Output the [X, Y] coordinate of the center of the cell containing the given text.  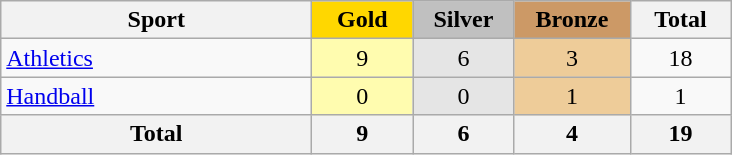
Handball [156, 96]
3 [572, 58]
Bronze [572, 20]
19 [680, 134]
18 [680, 58]
4 [572, 134]
Sport [156, 20]
Gold [362, 20]
Silver [464, 20]
Athletics [156, 58]
